Identify which cell holds the provided text, then report its [x, y] central coordinate. 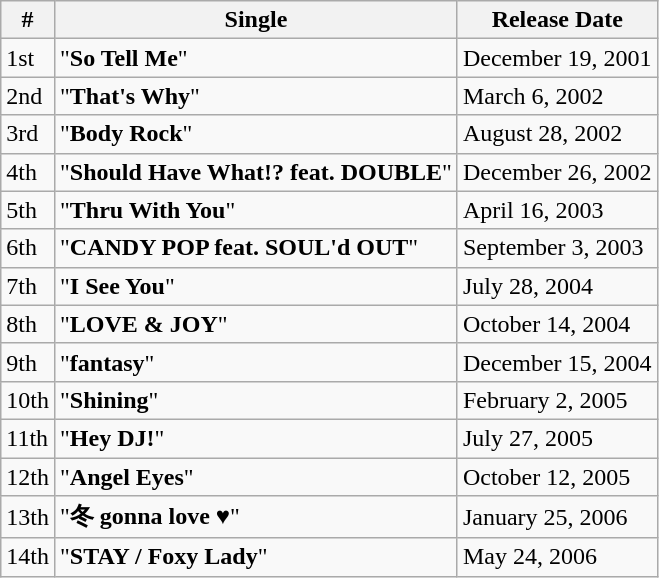
December 26, 2002 [557, 172]
12th [28, 477]
3rd [28, 134]
October 12, 2005 [557, 477]
December 15, 2004 [557, 362]
"That's Why" [256, 96]
"冬 gonna love ♥" [256, 518]
6th [28, 248]
February 2, 2005 [557, 400]
"I See You" [256, 286]
March 6, 2002 [557, 96]
1st [28, 58]
May 24, 2006 [557, 557]
"STAY / Foxy Lady" [256, 557]
"CANDY POP feat. SOUL'd OUT" [256, 248]
"fantasy" [256, 362]
"Angel Eyes" [256, 477]
2nd [28, 96]
"Thru With You" [256, 210]
"Hey DJ!" [256, 438]
January 25, 2006 [557, 518]
September 3, 2003 [557, 248]
14th [28, 557]
April 16, 2003 [557, 210]
7th [28, 286]
9th [28, 362]
"Should Have What!? feat. DOUBLE" [256, 172]
July 28, 2004 [557, 286]
# [28, 20]
October 14, 2004 [557, 324]
Single [256, 20]
July 27, 2005 [557, 438]
"LOVE & JOY" [256, 324]
December 19, 2001 [557, 58]
Release Date [557, 20]
13th [28, 518]
5th [28, 210]
August 28, 2002 [557, 134]
8th [28, 324]
11th [28, 438]
10th [28, 400]
4th [28, 172]
"Shining" [256, 400]
"So Tell Me" [256, 58]
"Body Rock" [256, 134]
